For the text-containing cell, return its midpoint in (X, Y) coordinate format. 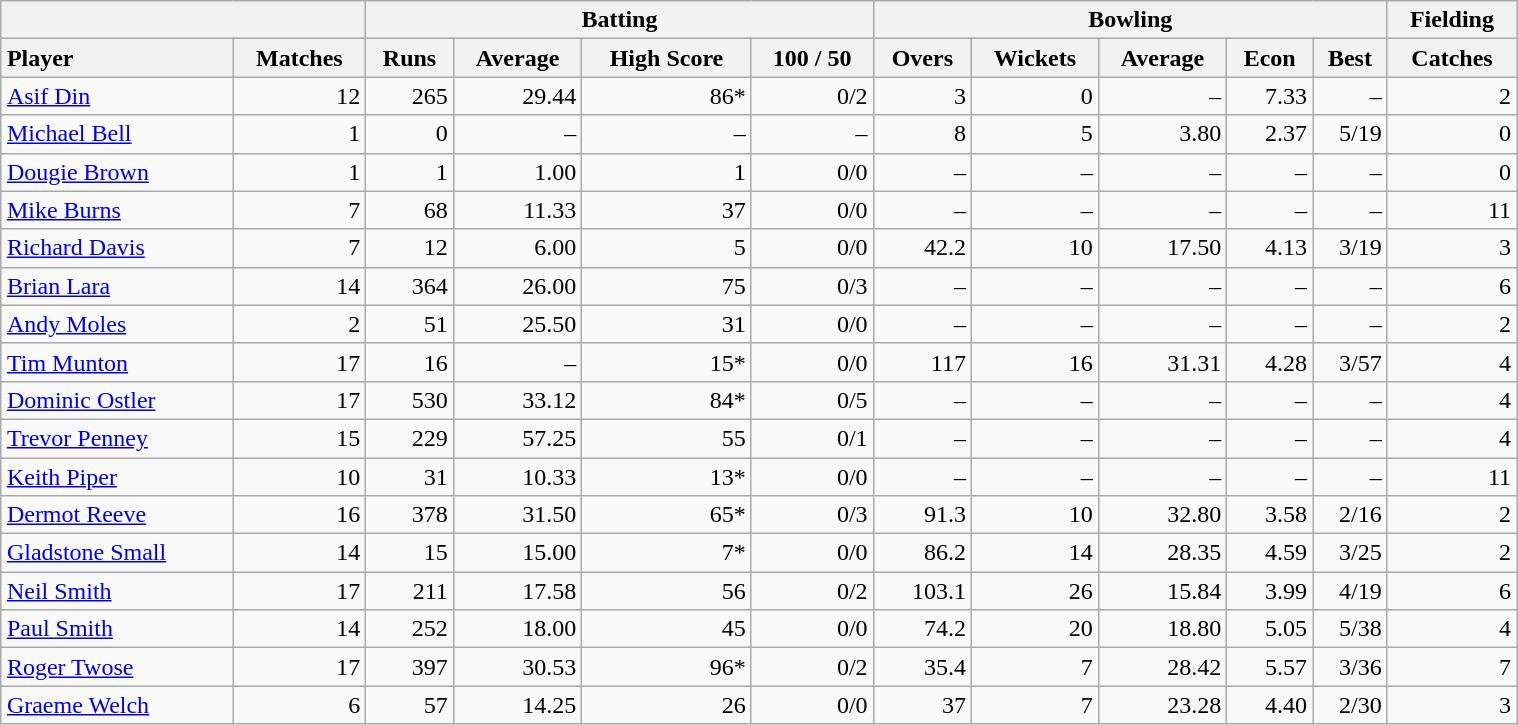
1.00 (518, 172)
Graeme Welch (117, 705)
Runs (410, 58)
5/38 (1350, 629)
13* (666, 477)
8 (922, 134)
103.1 (922, 591)
Paul Smith (117, 629)
Gladstone Small (117, 553)
86.2 (922, 553)
57.25 (518, 438)
Player (117, 58)
18.80 (1162, 629)
Dominic Ostler (117, 400)
117 (922, 362)
29.44 (518, 96)
3.99 (1270, 591)
397 (410, 667)
5/19 (1350, 134)
3/19 (1350, 248)
3.80 (1162, 134)
Matches (300, 58)
Michael Bell (117, 134)
High Score (666, 58)
3/36 (1350, 667)
Tim Munton (117, 362)
Dermot Reeve (117, 515)
Catches (1452, 58)
55 (666, 438)
265 (410, 96)
10.33 (518, 477)
Richard Davis (117, 248)
Asif Din (117, 96)
7.33 (1270, 96)
14.25 (518, 705)
17.58 (518, 591)
Mike Burns (117, 210)
Bowling (1130, 20)
Neil Smith (117, 591)
56 (666, 591)
6.00 (518, 248)
364 (410, 286)
3/25 (1350, 553)
74.2 (922, 629)
530 (410, 400)
35.4 (922, 667)
33.12 (518, 400)
2/16 (1350, 515)
5.05 (1270, 629)
Dougie Brown (117, 172)
4/19 (1350, 591)
42.2 (922, 248)
51 (410, 324)
4.13 (1270, 248)
26.00 (518, 286)
57 (410, 705)
Wickets (1034, 58)
31.50 (518, 515)
100 / 50 (812, 58)
Roger Twose (117, 667)
Fielding (1452, 20)
252 (410, 629)
68 (410, 210)
30.53 (518, 667)
17.50 (1162, 248)
11.33 (518, 210)
4.59 (1270, 553)
15* (666, 362)
211 (410, 591)
4.28 (1270, 362)
378 (410, 515)
2.37 (1270, 134)
5.57 (1270, 667)
65* (666, 515)
28.35 (1162, 553)
Brian Lara (117, 286)
23.28 (1162, 705)
Econ (1270, 58)
Trevor Penney (117, 438)
3/57 (1350, 362)
96* (666, 667)
3.58 (1270, 515)
Best (1350, 58)
229 (410, 438)
4.40 (1270, 705)
86* (666, 96)
15.00 (518, 553)
Andy Moles (117, 324)
Keith Piper (117, 477)
45 (666, 629)
84* (666, 400)
20 (1034, 629)
Overs (922, 58)
0/1 (812, 438)
28.42 (1162, 667)
Batting (620, 20)
18.00 (518, 629)
0/5 (812, 400)
31.31 (1162, 362)
32.80 (1162, 515)
7* (666, 553)
91.3 (922, 515)
75 (666, 286)
15.84 (1162, 591)
2/30 (1350, 705)
25.50 (518, 324)
